Extract the [x, y] coordinate from the center of the cell holding the provided text.  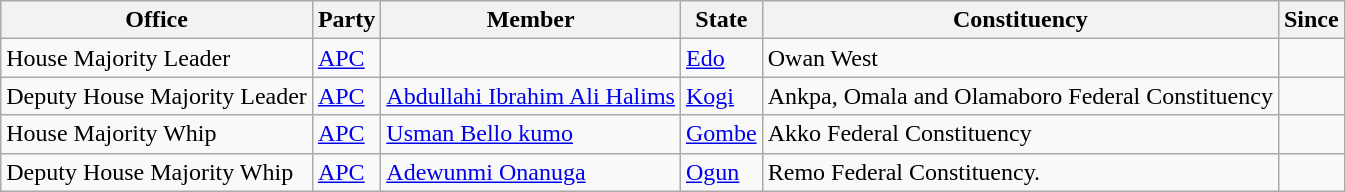
Edo [721, 58]
House Majority Leader [157, 58]
Remo Federal Constituency. [1020, 172]
Party [346, 20]
State [721, 20]
Deputy House Majority Whip [157, 172]
Gombe [721, 134]
Deputy House Majority Leader [157, 96]
Constituency [1020, 20]
Akko Federal Constituency [1020, 134]
Adewunmi Onanuga [531, 172]
Owan West [1020, 58]
Office [157, 20]
House Majority Whip [157, 134]
Ogun [721, 172]
Ankpa, Omala and Olamaboro Federal Constituency [1020, 96]
Usman Bello kumo [531, 134]
Abdullahi Ibrahim Ali Halims [531, 96]
Member [531, 20]
Since [1311, 20]
Kogi [721, 96]
